Determine the [x, y] coordinate at the center of the cell enclosing the given text.  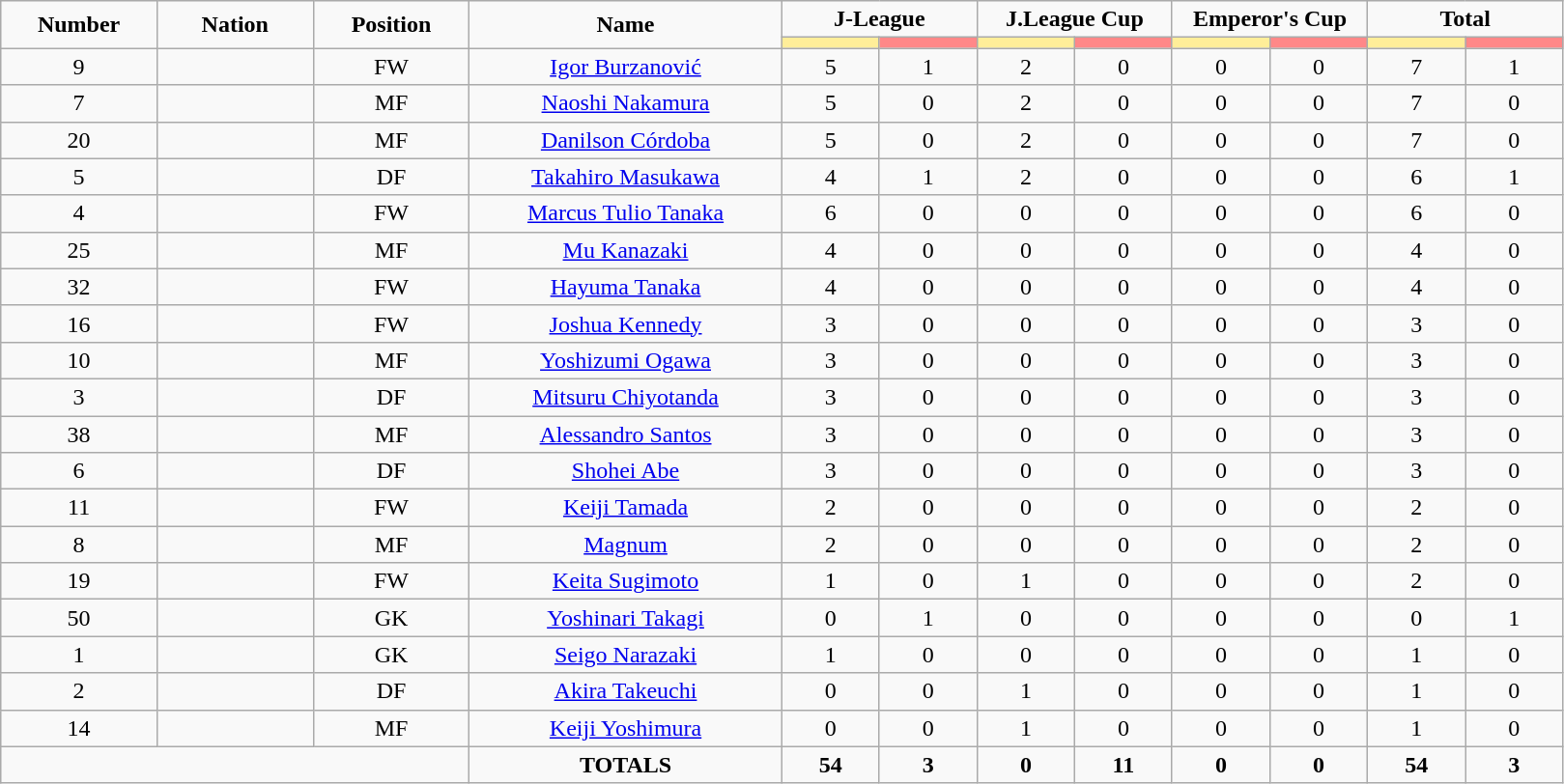
Total [1465, 19]
Position [391, 25]
Name [626, 25]
14 [79, 728]
Yoshizumi Ogawa [626, 360]
Number [79, 25]
Akira Takeuchi [626, 691]
Keiji Yoshimura [626, 728]
Keita Sugimoto [626, 581]
Shohei Abe [626, 471]
19 [79, 581]
Alessandro Santos [626, 434]
Igor Burzanović [626, 67]
50 [79, 618]
10 [79, 360]
20 [79, 140]
9 [79, 67]
25 [79, 250]
J-League [879, 19]
Joshua Kennedy [626, 323]
Keiji Tamada [626, 508]
Magnum [626, 545]
Emperor's Cup [1269, 19]
Danilson Córdoba [626, 140]
Seigo Narazaki [626, 655]
Nation [235, 25]
32 [79, 287]
TOTALS [626, 765]
38 [79, 434]
8 [79, 545]
Hayuma Tanaka [626, 287]
Takahiro Masukawa [626, 177]
J.League Cup [1074, 19]
Naoshi Nakamura [626, 103]
Yoshinari Takagi [626, 618]
Mu Kanazaki [626, 250]
16 [79, 323]
Marcus Tulio Tanaka [626, 213]
Mitsuru Chiyotanda [626, 397]
